For the text-containing cell, return its midpoint in (x, y) coordinate format. 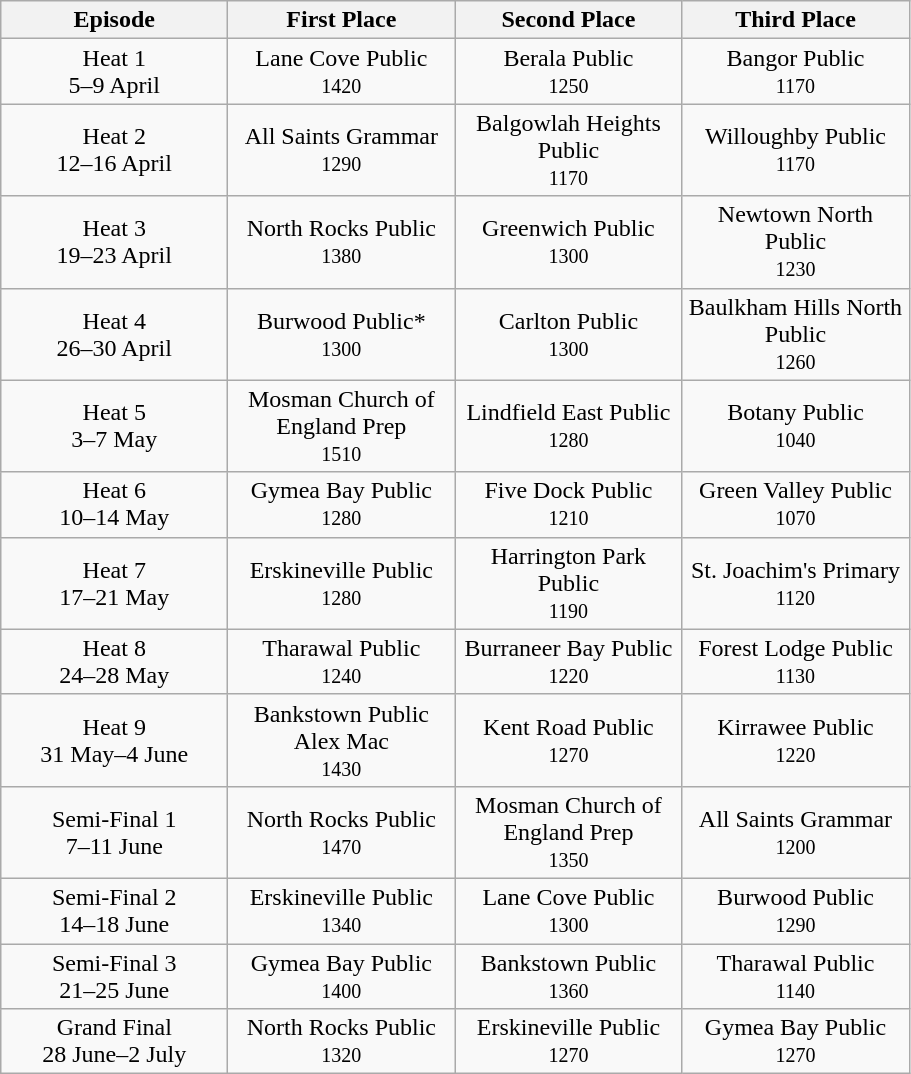
Gymea Bay Public1400 (342, 976)
Newtown North Public1230 (796, 242)
Berala Public1250 (568, 72)
Mosman Church of England Prep1350 (568, 832)
Lane Cove Public1300 (568, 910)
Semi-Final 321–25 June (114, 976)
Mosman Church of England Prep1510 (342, 426)
Burwood Public*1300 (342, 334)
All Saints Grammar1290 (342, 150)
Semi-Final 17–11 June (114, 832)
Willoughby Public1170 (796, 150)
Third Place (796, 20)
Heat 319–23 April (114, 242)
Heat 53–7 May (114, 426)
Grand Final28 June–2 July (114, 1042)
Gymea Bay Public1280 (342, 504)
Erskineville Public1340 (342, 910)
Baulkham Hills North Public1260 (796, 334)
Lindfield East Public1280 (568, 426)
Second Place (568, 20)
Heat 15–9 April (114, 72)
Semi-Final 214–18 June (114, 910)
St. Joachim's Primary1120 (796, 583)
Heat 824–28 May (114, 662)
North Rocks Public1320 (342, 1042)
Five Dock Public1210 (568, 504)
Heat 931 May–4 June (114, 740)
Kent Road Public1270 (568, 740)
Kirrawee Public1220 (796, 740)
Gymea Bay Public1270 (796, 1042)
Tharawal Public1240 (342, 662)
Forest Lodge Public1130 (796, 662)
Botany Public1040 (796, 426)
Heat 717–21 May (114, 583)
First Place (342, 20)
Carlton Public1300 (568, 334)
Green Valley Public1070 (796, 504)
Tharawal Public1140 (796, 976)
Bankstown Public1360 (568, 976)
Balgowlah Heights Public1170 (568, 150)
North Rocks Public1470 (342, 832)
Bankstown Public Alex Mac1430 (342, 740)
Erskineville Public1280 (342, 583)
Lane Cove Public1420 (342, 72)
Bangor Public1170 (796, 72)
Erskineville Public1270 (568, 1042)
Heat 610–14 May (114, 504)
Burraneer Bay Public1220 (568, 662)
Harrington Park Public1190 (568, 583)
Heat 426–30 April (114, 334)
Episode (114, 20)
All Saints Grammar1200 (796, 832)
Heat 212–16 April (114, 150)
North Rocks Public1380 (342, 242)
Burwood Public1290 (796, 910)
Greenwich Public1300 (568, 242)
